Provide the (X, Y) coordinate of the cell's center where the given text is located.  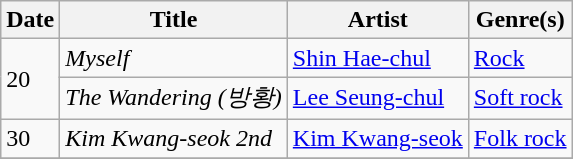
Date (30, 20)
Lee Seung-chul (378, 98)
30 (30, 138)
The Wandering (방황) (174, 98)
20 (30, 80)
Folk rock (520, 138)
Soft rock (520, 98)
Rock (520, 58)
Myself (174, 58)
Kim Kwang-seok 2nd (174, 138)
Genre(s) (520, 20)
Shin Hae-chul (378, 58)
Kim Kwang-seok (378, 138)
Title (174, 20)
Artist (378, 20)
